Determine the (x, y) coordinate at the center of the cell enclosing the given text.  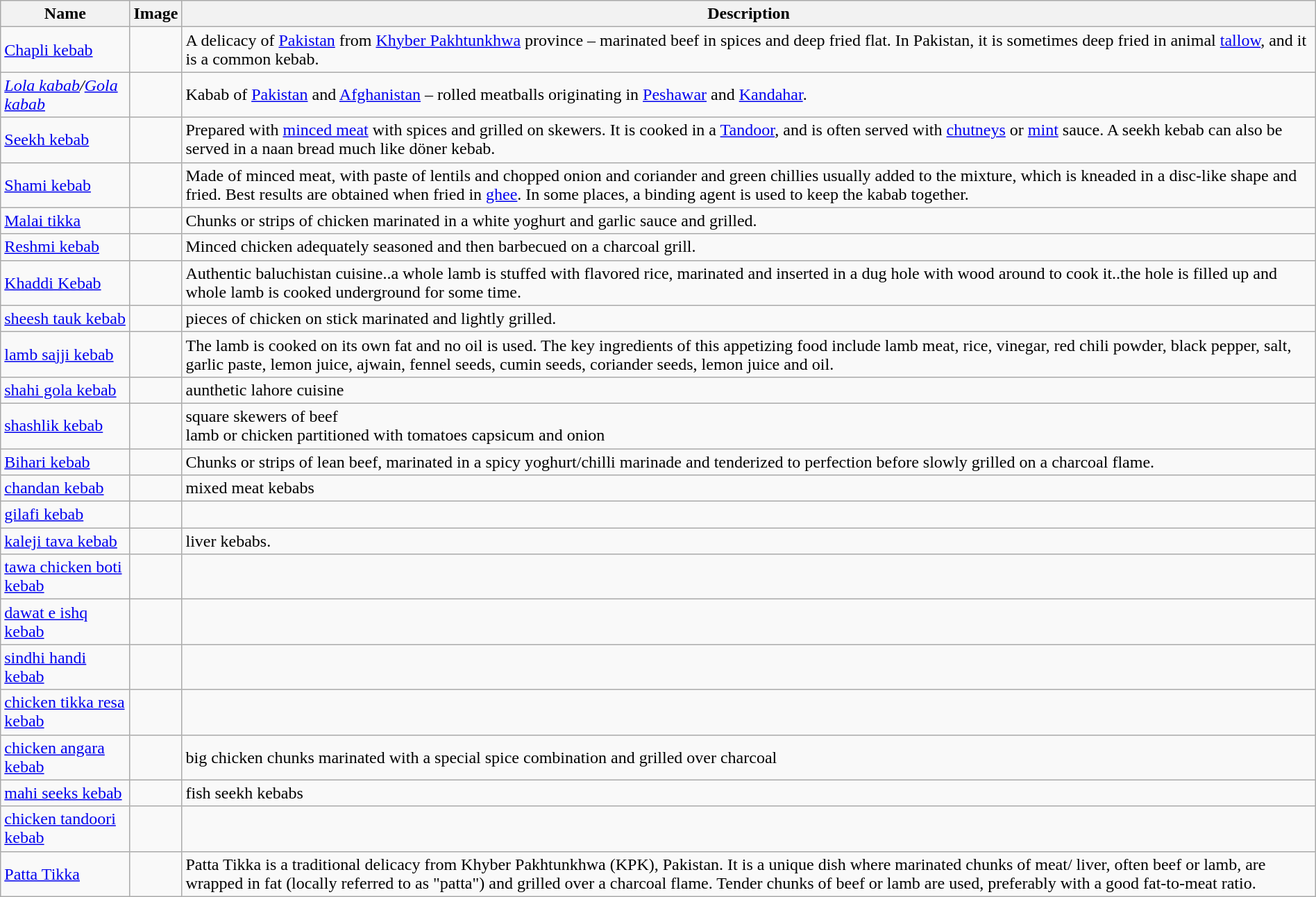
Description (748, 14)
kaleji tava kebab (65, 541)
tawa chicken boti kebab (65, 577)
Khaddi Kebab (65, 283)
shashlik kebab (65, 426)
Patta Tikka (65, 874)
Chapli kebab (65, 50)
fish seekh kebabs (748, 793)
sindhi handi kebab (65, 667)
Kabab of Pakistan and Afghanistan – rolled meatballs originating in Peshawar and Kandahar. (748, 94)
Name (65, 14)
big chicken chunks marinated with a special spice combination and grilled over charcoal (748, 758)
Minced chicken adequately seasoned and then barbecued on a charcoal grill. (748, 247)
chicken angara kebab (65, 758)
lamb sajji kebab (65, 354)
Seekh kebab (65, 140)
shahi gola kebab (65, 390)
mixed meat kebabs (748, 488)
chandan kebab (65, 488)
Malai tikka (65, 221)
aunthetic lahore cuisine (748, 390)
chicken tandoori kebab (65, 828)
Chunks or strips of chicken marinated in a white yoghurt and garlic sauce and grilled. (748, 221)
Shami kebab (65, 185)
sheesh tauk kebab (65, 318)
Bihari kebab (65, 461)
square skewers of beeflamb or chicken partitioned with tomatoes capsicum and onion (748, 426)
Image (155, 14)
Lola kabab/Gola kabab (65, 94)
Chunks or strips of lean beef, marinated in a spicy yoghurt/chilli marinade and tenderized to perfection before slowly grilled on a charcoal flame. (748, 461)
Reshmi kebab (65, 247)
pieces of chicken on stick marinated and lightly grilled. (748, 318)
mahi seeks kebab (65, 793)
gilafi kebab (65, 515)
liver kebabs. (748, 541)
dawat e ishq kebab (65, 622)
chicken tikka resa kebab (65, 712)
